Return the [x, y] coordinate for the center point of the cell that contains the specified text.  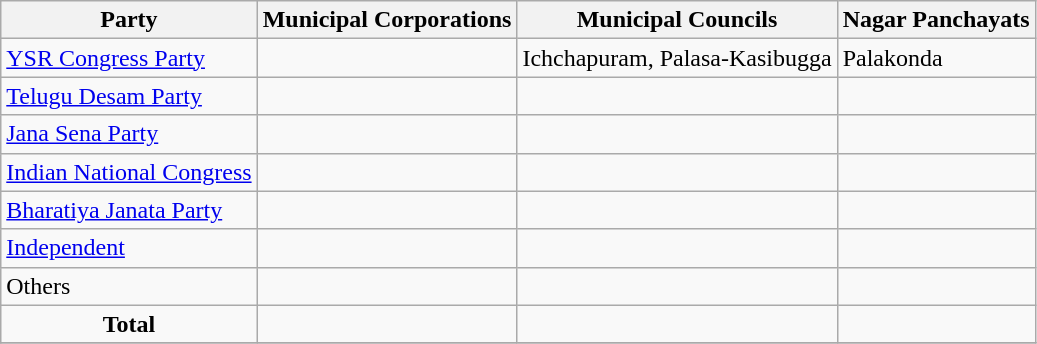
Telugu Desam Party [129, 96]
Total [129, 324]
Others [129, 286]
Independent [129, 248]
Municipal Councils [677, 20]
Palakonda [936, 58]
Bharatiya Janata Party [129, 210]
Municipal Corporations [387, 20]
Indian National Congress [129, 172]
Nagar Panchayats [936, 20]
Jana Sena Party [129, 134]
Party [129, 20]
YSR Congress Party [129, 58]
Ichchapuram, Palasa-Kasibugga [677, 58]
